Provide the [X, Y] coordinate of the cell's center where the given text is located.  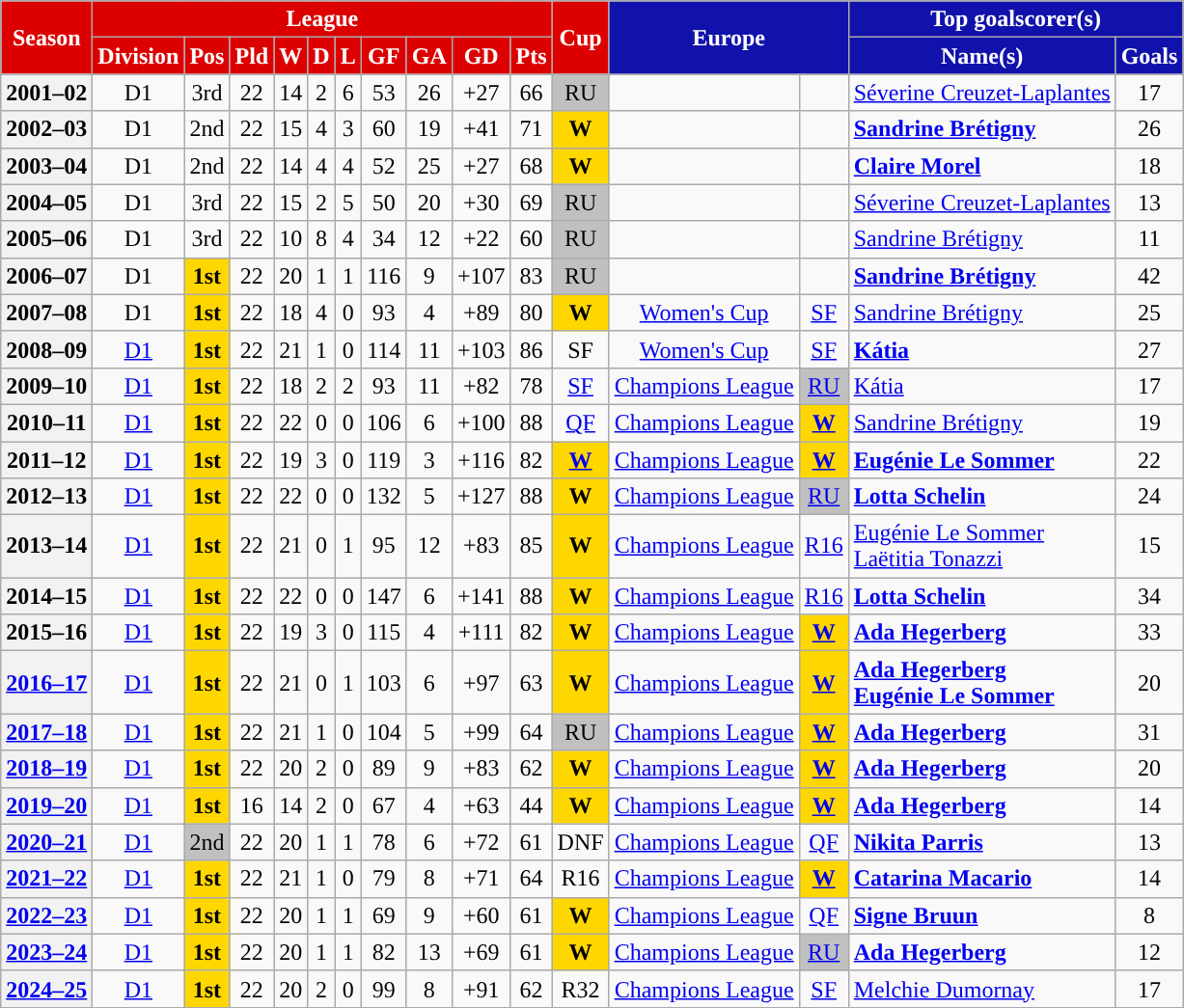
+82 [481, 386]
103 [384, 683]
2010–11 [46, 422]
89 [384, 769]
Eugénie Le Sommer [982, 460]
2021–22 [46, 879]
Name(s) [982, 56]
League [322, 19]
115 [384, 633]
Melchie Dumornay [982, 989]
+60 [481, 915]
Nikita Parris [982, 842]
R32 [581, 989]
104 [384, 732]
2015–16 [46, 633]
2009–10 [46, 386]
2014–15 [46, 596]
2001–02 [46, 93]
132 [384, 497]
79 [384, 879]
50 [384, 203]
Goals [1149, 56]
+91 [481, 989]
+22 [481, 239]
2013–14 [46, 546]
2011–12 [46, 460]
+63 [481, 805]
2024–25 [46, 989]
L [347, 56]
99 [384, 989]
+99 [481, 732]
Ada Hegerberg Eugénie Le Sommer [982, 683]
33 [1149, 633]
Pos [207, 56]
+100 [481, 422]
Division [139, 56]
Pts [531, 56]
147 [384, 596]
10 [291, 239]
DNF [581, 842]
Eugénie Le Sommer Laëtitia Tonazzi [982, 546]
66 [531, 93]
2020–21 [46, 842]
2004–05 [46, 203]
53 [384, 93]
Claire Morel [982, 166]
80 [531, 313]
Catarina Macario [982, 879]
27 [1149, 349]
52 [384, 166]
Europe [729, 38]
85 [531, 546]
2016–17 [46, 683]
2003–04 [46, 166]
D [321, 56]
Top goalscorer(s) [1015, 19]
+111 [481, 633]
95 [384, 546]
GD [481, 56]
2019–20 [46, 805]
Pld [252, 56]
+116 [481, 460]
+71 [481, 879]
2007–08 [46, 313]
86 [531, 349]
106 [384, 422]
114 [384, 349]
24 [1149, 497]
+72 [481, 842]
2022–23 [46, 915]
GF [384, 56]
+141 [481, 596]
67 [384, 805]
2002–03 [46, 129]
63 [531, 683]
+97 [481, 683]
GA [428, 56]
+69 [481, 952]
Cup [581, 38]
119 [384, 460]
2018–19 [46, 769]
2006–07 [46, 276]
+103 [481, 349]
2017–18 [46, 732]
68 [531, 166]
2023–24 [46, 952]
44 [531, 805]
+41 [481, 129]
2005–06 [46, 239]
Season [46, 38]
+127 [481, 497]
16 [252, 805]
+30 [481, 203]
71 [531, 129]
116 [384, 276]
31 [1149, 732]
2008–09 [46, 349]
2012–13 [46, 497]
+89 [481, 313]
+107 [481, 276]
Signe Bruun [982, 915]
83 [531, 276]
42 [1149, 276]
